Scan for the cell matching the given text and deliver its (x, y) coordinate at center. 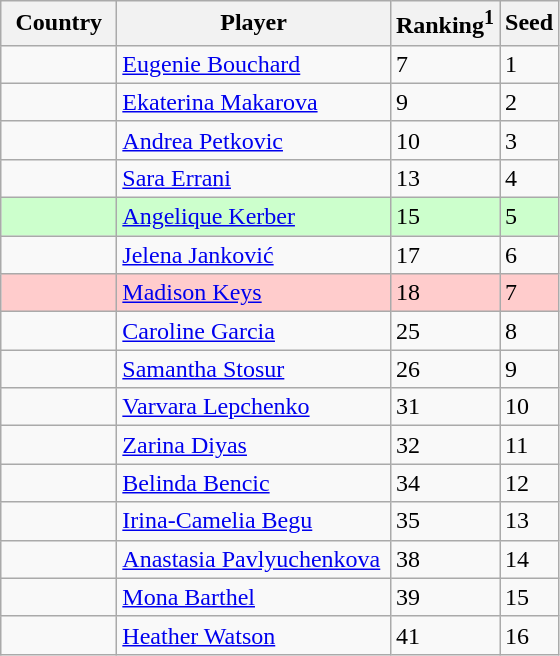
34 (444, 483)
Jelena Janković (254, 255)
Seed (530, 24)
3 (530, 140)
Ranking1 (444, 24)
11 (530, 445)
32 (444, 445)
1 (530, 64)
Country (59, 24)
Varvara Lepchenko (254, 407)
Caroline Garcia (254, 331)
Madison Keys (254, 293)
2 (530, 102)
38 (444, 559)
35 (444, 521)
Angelique Kerber (254, 217)
Irina-Camelia Begu (254, 521)
Andrea Petkovic (254, 140)
31 (444, 407)
8 (530, 331)
26 (444, 369)
Eugenie Bouchard (254, 64)
Sara Errani (254, 178)
17 (444, 255)
25 (444, 331)
Ekaterina Makarova (254, 102)
18 (444, 293)
Player (254, 24)
Belinda Bencic (254, 483)
Mona Barthel (254, 597)
16 (530, 635)
Samantha Stosur (254, 369)
4 (530, 178)
14 (530, 559)
Zarina Diyas (254, 445)
12 (530, 483)
Heather Watson (254, 635)
6 (530, 255)
39 (444, 597)
41 (444, 635)
5 (530, 217)
Anastasia Pavlyuchenkova (254, 559)
